Search for the cell housing the specified text and yield its (X, Y) center coordinate. 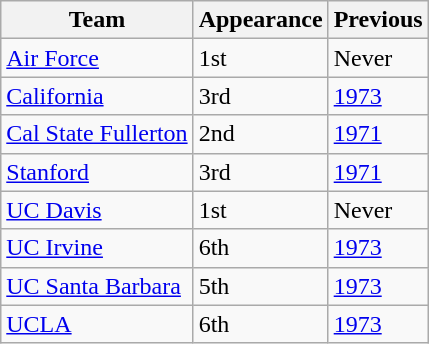
Air Force (97, 58)
Previous (378, 20)
California (97, 96)
UCLA (97, 324)
2nd (260, 134)
Appearance (260, 20)
UC Irvine (97, 248)
Stanford (97, 172)
5th (260, 286)
UC Davis (97, 210)
Team (97, 20)
Cal State Fullerton (97, 134)
UC Santa Barbara (97, 286)
